From the cell containing the given text, extract its center point as (X, Y) coordinate. 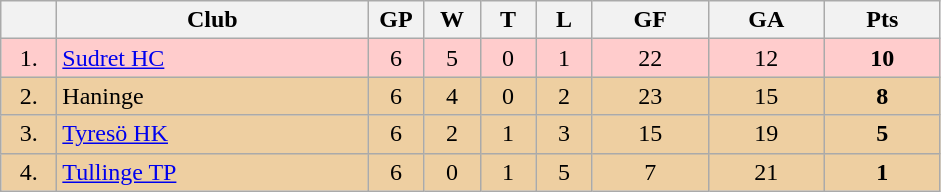
2. (29, 96)
L (564, 20)
8 (882, 96)
12 (766, 58)
3 (564, 134)
4 (452, 96)
GP (396, 20)
Haninge (212, 96)
21 (766, 172)
W (452, 20)
10 (882, 58)
Tullinge TP (212, 172)
GA (766, 20)
4. (29, 172)
Tyresö HK (212, 134)
Club (212, 20)
3. (29, 134)
Sudret HC (212, 58)
1. (29, 58)
23 (650, 96)
GF (650, 20)
19 (766, 134)
T (508, 20)
22 (650, 58)
7 (650, 172)
Pts (882, 20)
